Pinpoint the cell where the given text exists, returning its [x, y] midpoint coordinate. 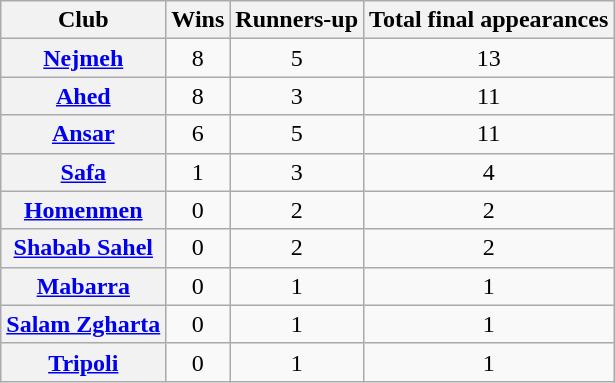
13 [489, 58]
Ahed [84, 96]
Wins [198, 20]
Salam Zgharta [84, 324]
4 [489, 172]
6 [198, 134]
Mabarra [84, 286]
Safa [84, 172]
Shabab Sahel [84, 248]
Ansar [84, 134]
Homenmen [84, 210]
Total final appearances [489, 20]
Nejmeh [84, 58]
Tripoli [84, 362]
Club [84, 20]
Runners-up [297, 20]
